Provide the [x, y] coordinate of the cell's center where the given text is located.  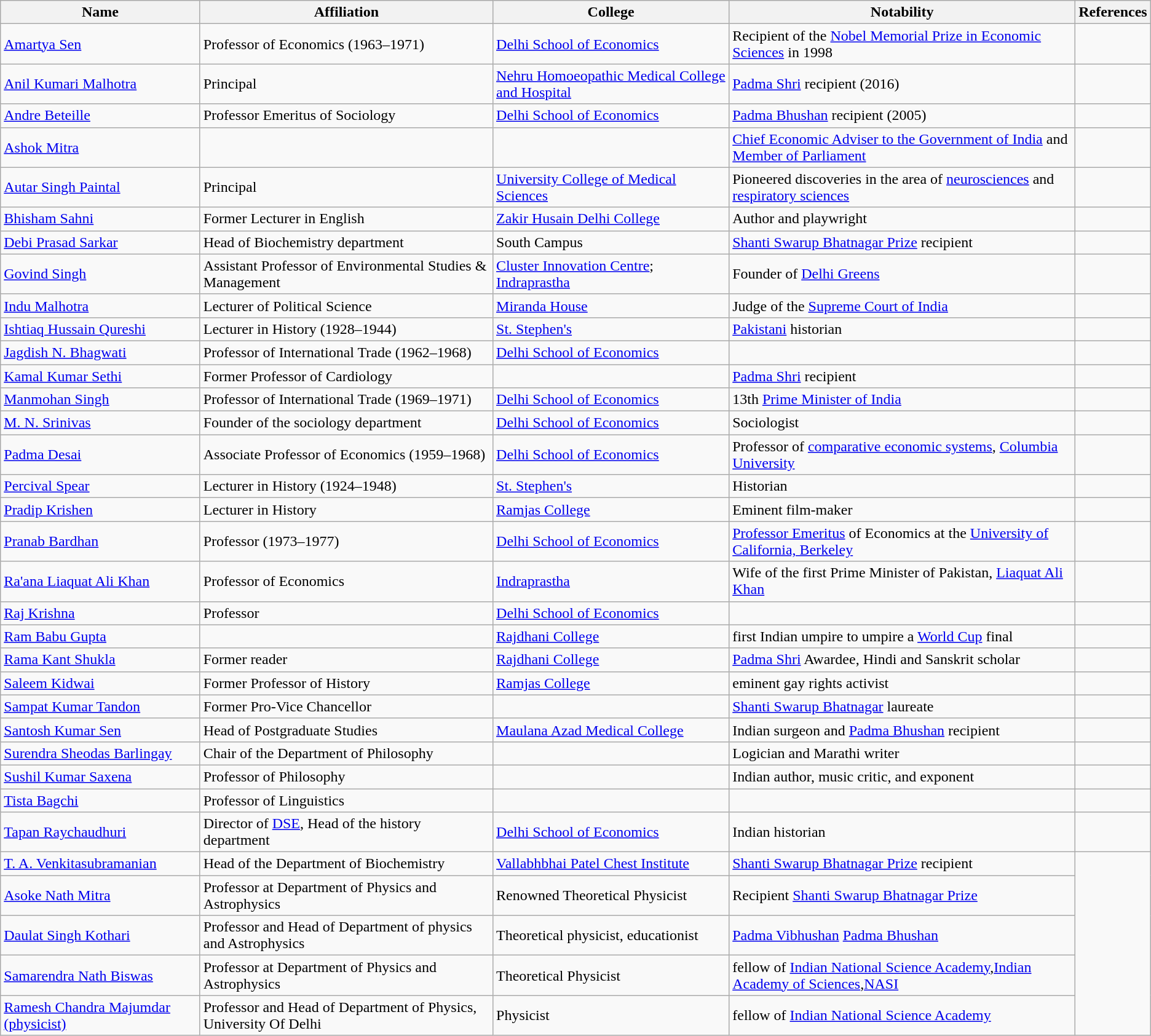
Ishtiaq Hussain Qureshi [100, 329]
Professor Emeritus of Sociology [346, 116]
Manmohan Singh [100, 400]
Recipient Shanti Swarup Bhatnagar Prize [903, 895]
Pranab Bardhan [100, 541]
fellow of Indian National Science Academy [903, 1016]
Indian historian [903, 832]
Ashok Mitra [100, 148]
Sociologist [903, 423]
Affiliation [346, 12]
Professor of Philosophy [346, 777]
Anil Kumari Malhotra [100, 84]
References [1113, 12]
Pioneered discoveries in the area of neurosciences and respiratory sciences [903, 187]
Padma Desai [100, 455]
Eminent film-maker [903, 510]
Professor Emeritus of Economics at the University of California, Berkeley [903, 541]
Bhisham Sahni [100, 219]
Judge of the Supreme Court of India [903, 306]
Surendra Sheodas Barlingay [100, 753]
Raj Krishna [100, 613]
Pakistani historian [903, 329]
Asoke Nath Mitra [100, 895]
Professor and Head of Department of physics and Astrophysics [346, 936]
Professor and Head of Department of Physics, University Of Delhi [346, 1016]
Assistant Professor of Environmental Studies & Management [346, 274]
Ramesh Chandra Majumdar (physicist) [100, 1016]
Theoretical physicist, educationist [611, 936]
Padma Bhushan recipient (2005) [903, 116]
Kamal Kumar Sethi [100, 376]
Former reader [346, 660]
Former Pro-Vice Chancellor [346, 706]
Logician and Marathi writer [903, 753]
Founder of the sociology department [346, 423]
Lecturer of Political Science [346, 306]
Chief Economic Adviser to the Government of India and Member of Parliament [903, 148]
Recipient of the Nobel Memorial Prize in Economic Sciences in 1998 [903, 44]
Debi Prasad Sarkar [100, 242]
College [611, 12]
Chair of the Department of Philosophy [346, 753]
Sushil Kumar Saxena [100, 777]
Professor (1973–1977) [346, 541]
Tista Bagchi [100, 800]
Professor of International Trade (1969–1971) [346, 400]
Former Professor of Cardiology [346, 376]
Autar Singh Paintal [100, 187]
M. N. Srinivas [100, 423]
Professor of Linguistics [346, 800]
Padma Shri recipient (2016) [903, 84]
Miranda House [611, 306]
Wife of the first Prime Minister of Pakistan, Liaquat Ali Khan [903, 582]
Professor of Economics [346, 582]
Sampat Kumar Tandon [100, 706]
Founder of Delhi Greens [903, 274]
Indraprastha [611, 582]
fellow of Indian National Science Academy,Indian Academy of Sciences,NASI [903, 975]
Former Professor of History [346, 683]
Indu Malhotra [100, 306]
Andre Beteille [100, 116]
Shanti Swarup Bhatnagar laureate [903, 706]
Professor of Economics (1963–1971) [346, 44]
Ram Babu Gupta [100, 636]
Govind Singh [100, 274]
Saleem Kidwai [100, 683]
Padma Shri Awardee, Hindi and Sanskrit scholar [903, 660]
Daulat Singh Kothari [100, 936]
first Indian umpire to umpire a World Cup final [903, 636]
Padma Vibhushan Padma Bhushan [903, 936]
Santosh Kumar Sen [100, 730]
Pradip Krishen [100, 510]
Head of Biochemistry department [346, 242]
Lecturer in History (1924–1948) [346, 486]
Head of Postgraduate Studies [346, 730]
Nehru Homoeopathic Medical College and Hospital [611, 84]
Professor of International Trade (1962–1968) [346, 352]
Rama Kant Shukla [100, 660]
Lecturer in History (1928–1944) [346, 329]
T. A. Venkitasubramanian [100, 864]
Jagdish N. Bhagwati [100, 352]
Zakir Husain Delhi College [611, 219]
Renowned Theoretical Physicist [611, 895]
Cluster Innovation Centre;Indraprastha [611, 274]
Author and playwright [903, 219]
13th Prime Minister of India [903, 400]
South Campus [611, 242]
Head of the Department of Biochemistry [346, 864]
Director of DSE, Head of the history department [346, 832]
Indian surgeon and Padma Bhushan recipient [903, 730]
Name [100, 12]
eminent gay rights activist [903, 683]
Vallabhbhai Patel Chest Institute [611, 864]
Professor [346, 613]
Tapan Raychaudhuri [100, 832]
Maulana Azad Medical College [611, 730]
Physicist [611, 1016]
Indian author, music critic, and exponent [903, 777]
Historian [903, 486]
University College of Medical Sciences [611, 187]
Notability [903, 12]
Theoretical Physicist [611, 975]
Amartya Sen [100, 44]
Associate Professor of Economics (1959–1968) [346, 455]
Lecturer in History [346, 510]
Professor of comparative economic systems, Columbia University [903, 455]
Samarendra Nath Biswas [100, 975]
Percival Spear [100, 486]
Ra'ana Liaquat Ali Khan [100, 582]
Former Lecturer in English [346, 219]
Padma Shri recipient [903, 376]
